Capture the cell that displays the provided text and extract its [x, y] central coordinate. 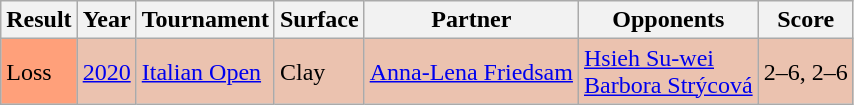
Tournament [205, 20]
Anna-Lena Friedsam [471, 72]
Surface [319, 20]
Loss [39, 72]
Result [39, 20]
Partner [471, 20]
2–6, 2–6 [806, 72]
Score [806, 20]
Hsieh Su-wei Barbora Strýcová [668, 72]
Year [106, 20]
Clay [319, 72]
Opponents [668, 20]
2020 [106, 72]
Italian Open [205, 72]
